Return the (X, Y) coordinate for the center point of the cell that contains the specified text.  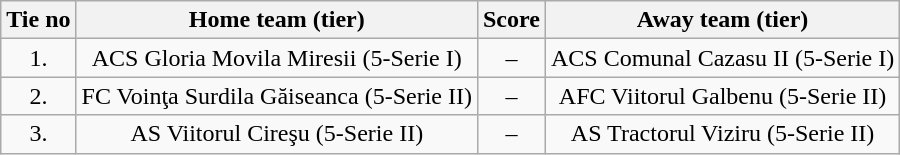
Home team (tier) (276, 20)
ACS Gloria Movila Miresii (5-Serie I) (276, 58)
AFC Viitorul Galbenu (5-Serie II) (722, 96)
ACS Comunal Cazasu II (5-Serie I) (722, 58)
2. (38, 96)
Away team (tier) (722, 20)
Tie no (38, 20)
Score (511, 20)
1. (38, 58)
AS Tractorul Viziru (5-Serie II) (722, 134)
AS Viitorul Cireşu (5-Serie II) (276, 134)
3. (38, 134)
FC Voinţa Surdila Găiseanca (5-Serie II) (276, 96)
